Scan for the cell matching the given text and deliver its (x, y) coordinate at center. 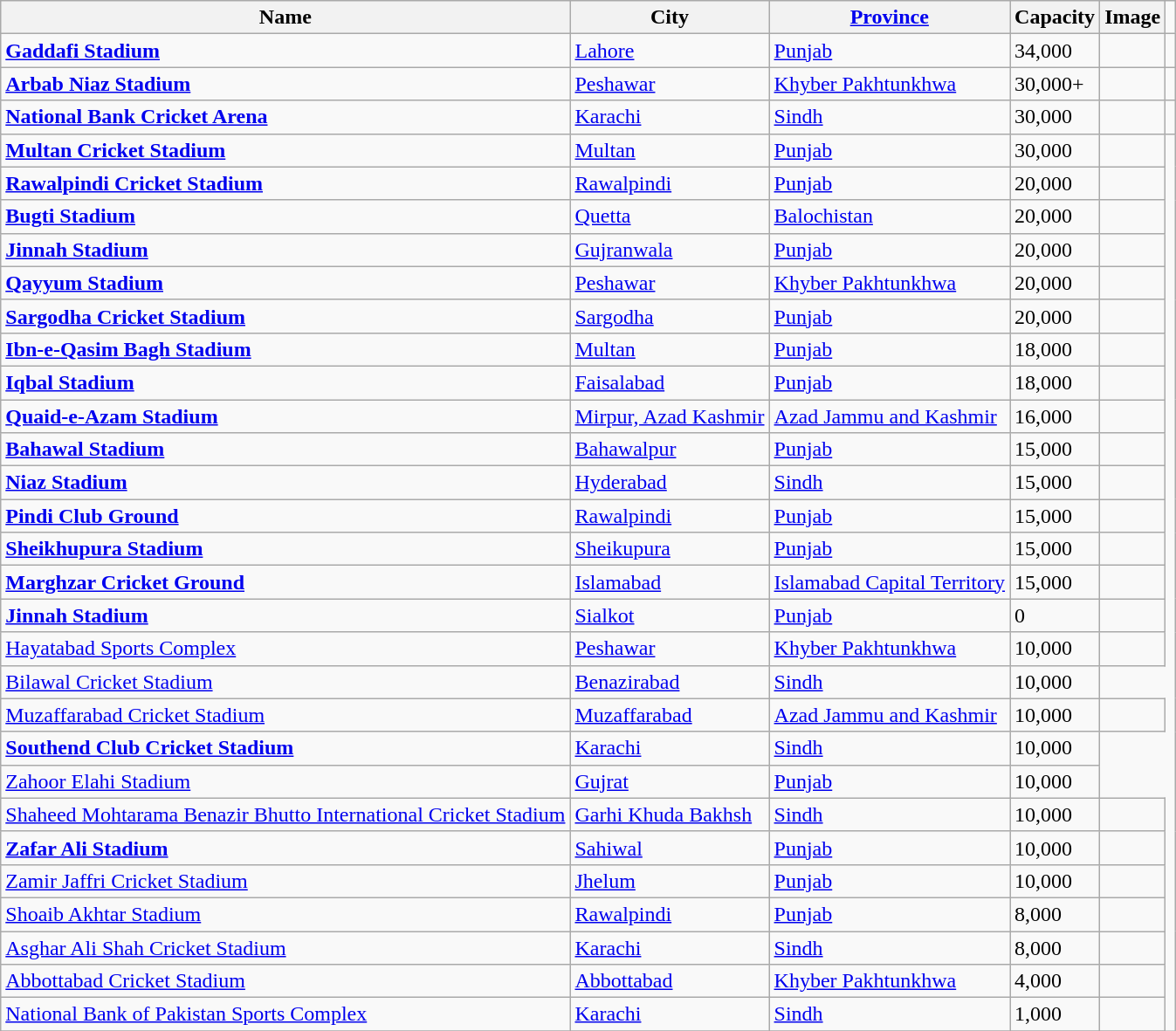
Zamir Jaffri Cricket Stadium (285, 881)
Lahore (670, 51)
Sahiwal (670, 848)
Province (890, 17)
Zahoor Elahi Stadium (285, 781)
16,000 (1055, 416)
Marghzar Cricket Ground (285, 582)
Pindi Club Ground (285, 516)
1,000 (1055, 1014)
30,000+ (1055, 84)
Sialkot (670, 615)
Garhi Khuda Bakhsh (670, 814)
Gujranwala (670, 250)
Name (285, 17)
4,000 (1055, 981)
Islamabad Capital Territory (890, 582)
Qayyum Stadium (285, 283)
Benazirabad (670, 682)
Shoaib Akhtar Stadium (285, 914)
Gaddafi Stadium (285, 51)
Gujrat (670, 781)
Quetta (670, 217)
Sheikupura (670, 549)
Abbottabad (670, 981)
National Bank Cricket Arena (285, 117)
Zafar Ali Stadium (285, 848)
Islamabad (670, 582)
Capacity (1055, 17)
Balochistan (890, 217)
Muzaffarabad Cricket Stadium (285, 715)
34,000 (1055, 51)
Sargodha (670, 316)
City (670, 17)
Jhelum (670, 881)
Niaz Stadium (285, 483)
Quaid-e-Azam Stadium (285, 416)
Iqbal Stadium (285, 382)
Bilawal Cricket Stadium (285, 682)
Multan Cricket Stadium (285, 150)
Muzaffarabad (670, 715)
Asghar Ali Shah Cricket Stadium (285, 947)
Ibn-e-Qasim Bagh Stadium (285, 349)
Bahawalpur (670, 450)
Sheikhupura Stadium (285, 549)
Abbottabad Cricket Stadium (285, 981)
Arbab Niaz Stadium (285, 84)
Shaheed Mohtarama Benazir Bhutto International Cricket Stadium (285, 814)
Sargodha Cricket Stadium (285, 316)
Mirpur, Azad Kashmir (670, 416)
Hyderabad (670, 483)
Faisalabad (670, 382)
0 (1055, 615)
Rawalpindi Cricket Stadium (285, 183)
National Bank of Pakistan Sports Complex (285, 1014)
Image (1133, 17)
Southend Club Cricket Stadium (285, 748)
Bugti Stadium (285, 217)
Bahawal Stadium (285, 450)
Hayatabad Sports Complex (285, 649)
